From the cell containing the given text, extract its center point as [x, y] coordinate. 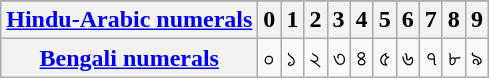
9 [476, 20]
4 [362, 20]
6 [408, 20]
2 [316, 20]
5 [384, 20]
1 [292, 20]
৫ [384, 58]
7 [430, 20]
0 [270, 20]
Hindu-Arabic numerals [130, 20]
১ [292, 58]
Bengali numerals [130, 58]
৩ [338, 58]
৭ [430, 58]
3 [338, 20]
২ [316, 58]
৯ [476, 58]
০ [270, 58]
৪ [362, 58]
8 [454, 20]
৮ [454, 58]
৬ [408, 58]
